Detect which cell encompasses the target text, then output its [X, Y] center coordinate. 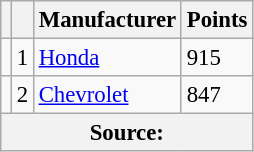
Points [216, 20]
Honda [107, 58]
Source: [127, 133]
1 [22, 58]
847 [216, 95]
Chevrolet [107, 95]
Manufacturer [107, 20]
2 [22, 95]
915 [216, 58]
